Extract the [x, y] coordinate from the center of the cell holding the provided text.  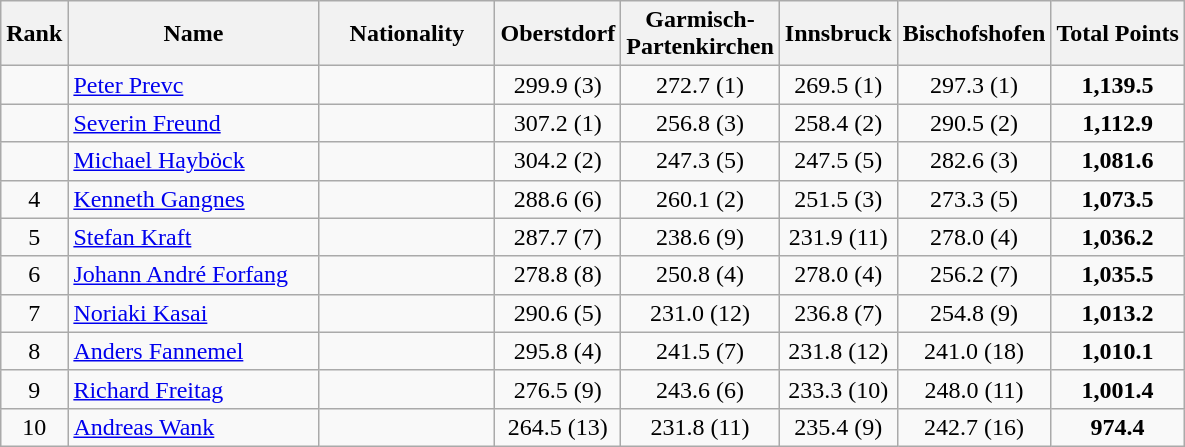
241.0 (18) [974, 351]
1,139.5 [1118, 85]
250.8 (4) [700, 275]
1,013.2 [1118, 313]
278.8 (8) [558, 275]
Name [194, 34]
297.3 (1) [974, 85]
Total Points [1118, 34]
Andreas Wank [194, 427]
231.9 (11) [838, 237]
1,081.6 [1118, 161]
1,073.5 [1118, 199]
6 [34, 275]
254.8 (9) [974, 313]
Garmisch-Partenkirchen [700, 34]
Noriaki Kasai [194, 313]
276.5 (9) [558, 389]
242.7 (16) [974, 427]
238.6 (9) [700, 237]
288.6 (6) [558, 199]
247.5 (5) [838, 161]
4 [34, 199]
Peter Prevc [194, 85]
8 [34, 351]
273.3 (5) [974, 199]
Johann André Forfang [194, 275]
256.2 (7) [974, 275]
974.4 [1118, 427]
231.8 (11) [700, 427]
1,035.5 [1118, 275]
269.5 (1) [838, 85]
Rank [34, 34]
Bischofshofen [974, 34]
231.0 (12) [700, 313]
9 [34, 389]
256.8 (3) [700, 123]
236.8 (7) [838, 313]
304.2 (2) [558, 161]
5 [34, 237]
Anders Fannemel [194, 351]
10 [34, 427]
Severin Freund [194, 123]
307.2 (1) [558, 123]
251.5 (3) [838, 199]
235.4 (9) [838, 427]
1,112.9 [1118, 123]
7 [34, 313]
282.6 (3) [974, 161]
243.6 (6) [700, 389]
233.3 (10) [838, 389]
295.8 (4) [558, 351]
1,001.4 [1118, 389]
Kenneth Gangnes [194, 199]
258.4 (2) [838, 123]
264.5 (13) [558, 427]
290.5 (2) [974, 123]
Innsbruck [838, 34]
287.7 (7) [558, 237]
Nationality [407, 34]
Richard Freitag [194, 389]
290.6 (5) [558, 313]
241.5 (7) [700, 351]
260.1 (2) [700, 199]
Michael Hayböck [194, 161]
1,010.1 [1118, 351]
1,036.2 [1118, 237]
299.9 (3) [558, 85]
247.3 (5) [700, 161]
Stefan Kraft [194, 237]
248.0 (11) [974, 389]
272.7 (1) [700, 85]
Oberstdorf [558, 34]
231.8 (12) [838, 351]
